Return (X, Y) of the center of cell containing provided text 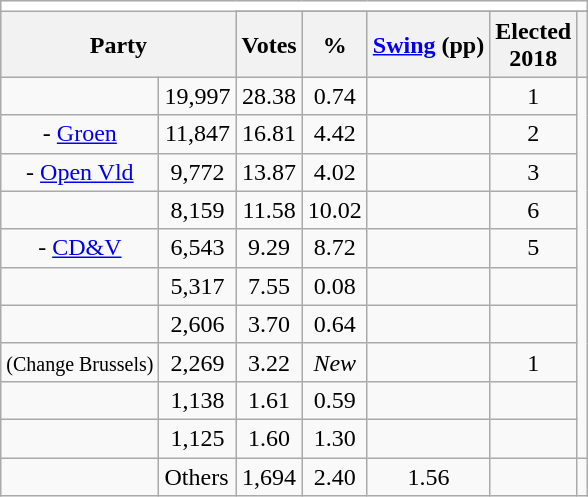
Party (118, 44)
1.56 (428, 477)
- CD&V (80, 248)
7.55 (269, 286)
2 (534, 134)
3.70 (269, 324)
2,269 (198, 362)
0.08 (334, 286)
13.87 (269, 172)
28.38 (269, 96)
1,138 (198, 400)
5 (534, 248)
2,606 (198, 324)
- Groen (80, 134)
4.02 (334, 172)
Elected2018 (534, 44)
(Change Brussels) (80, 362)
1,694 (269, 477)
1.60 (269, 438)
0.74 (334, 96)
1.30 (334, 438)
5,317 (198, 286)
8,159 (198, 210)
8.72 (334, 248)
4.42 (334, 134)
New (334, 362)
19,997 (198, 96)
3 (534, 172)
11,847 (198, 134)
6,543 (198, 248)
1,125 (198, 438)
Swing (pp) (428, 44)
0.59 (334, 400)
3.22 (269, 362)
16.81 (269, 134)
Votes (269, 44)
10.02 (334, 210)
0.64 (334, 324)
2.40 (334, 477)
9.29 (269, 248)
11.58 (269, 210)
Others (198, 477)
1.61 (269, 400)
% (334, 44)
- Open Vld (80, 172)
9,772 (198, 172)
6 (534, 210)
